For the text-containing cell, return its midpoint in [X, Y] coordinate format. 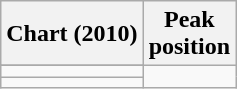
Chart (2010) [72, 34]
Peakposition [189, 34]
